From the cell containing the given text, extract its center point as (X, Y) coordinate. 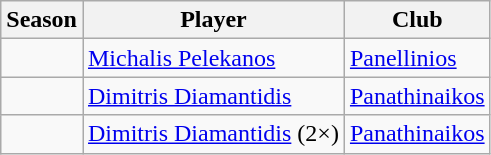
Dimitris Diamantidis (213, 96)
Panellinios (417, 58)
Michalis Pelekanos (213, 58)
Season (42, 20)
Club (417, 20)
Player (213, 20)
Dimitris Diamantidis (2×) (213, 134)
